From the cell containing the given text, extract its center point as [x, y] coordinate. 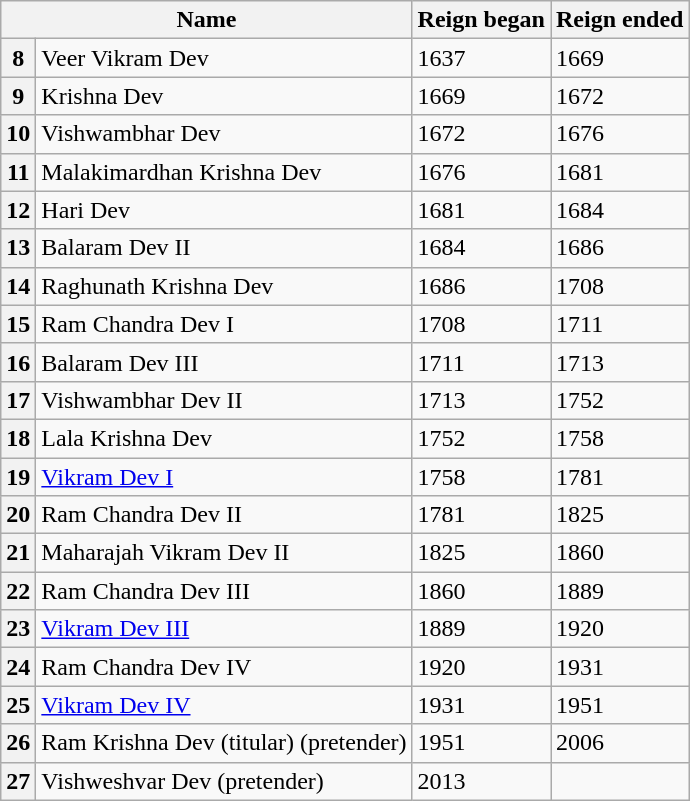
1637 [481, 58]
Ram Chandra Dev III [224, 591]
14 [18, 286]
21 [18, 553]
18 [18, 438]
Ram Krishna Dev (titular) (pretender) [224, 743]
8 [18, 58]
17 [18, 400]
Ram Chandra Dev II [224, 515]
Ram Chandra Dev IV [224, 667]
2006 [619, 743]
Vikram Dev III [224, 629]
10 [18, 134]
Vikram Dev I [224, 477]
24 [18, 667]
19 [18, 477]
Vikram Dev IV [224, 705]
25 [18, 705]
11 [18, 172]
9 [18, 96]
Maharajah Vikram Dev II [224, 553]
Veer Vikram Dev [224, 58]
27 [18, 781]
20 [18, 515]
26 [18, 743]
Lala Krishna Dev [224, 438]
22 [18, 591]
Ram Chandra Dev I [224, 324]
Hari Dev [224, 210]
Vishweshvar Dev (pretender) [224, 781]
Krishna Dev [224, 96]
Balaram Dev III [224, 362]
Vishwambhar Dev II [224, 400]
2013 [481, 781]
Vishwambhar Dev [224, 134]
Reign began [481, 20]
16 [18, 362]
12 [18, 210]
Reign ended [619, 20]
13 [18, 248]
Malakimardhan Krishna Dev [224, 172]
Raghunath Krishna Dev [224, 286]
23 [18, 629]
15 [18, 324]
Balaram Dev II [224, 248]
Name [206, 20]
